Determine the (X, Y) coordinate at the center of the cell enclosing the given text.  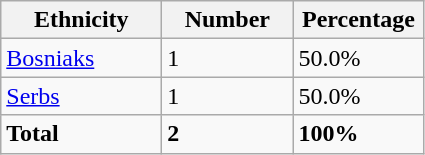
Number (228, 20)
Percentage (358, 20)
100% (358, 134)
Serbs (82, 96)
2 (228, 134)
Ethnicity (82, 20)
Total (82, 134)
Bosniaks (82, 58)
